Extract the (x, y) coordinate from the center of the cell holding the provided text.  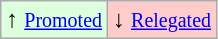
↓ Relegated (162, 20)
↑ Promoted (54, 20)
